Return [x, y] of the center of cell containing provided text 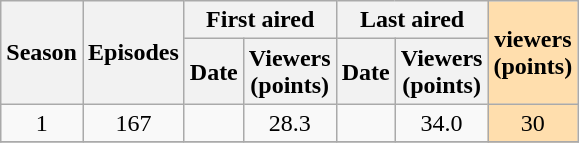
viewers (points) [533, 52]
Last aired [412, 20]
Season [42, 52]
167 [133, 123]
28.3 [290, 123]
34.0 [442, 123]
First aired [260, 20]
30 [533, 123]
1 [42, 123]
Episodes [133, 52]
